Return the [x, y] coordinate for the center point of the cell that contains the specified text.  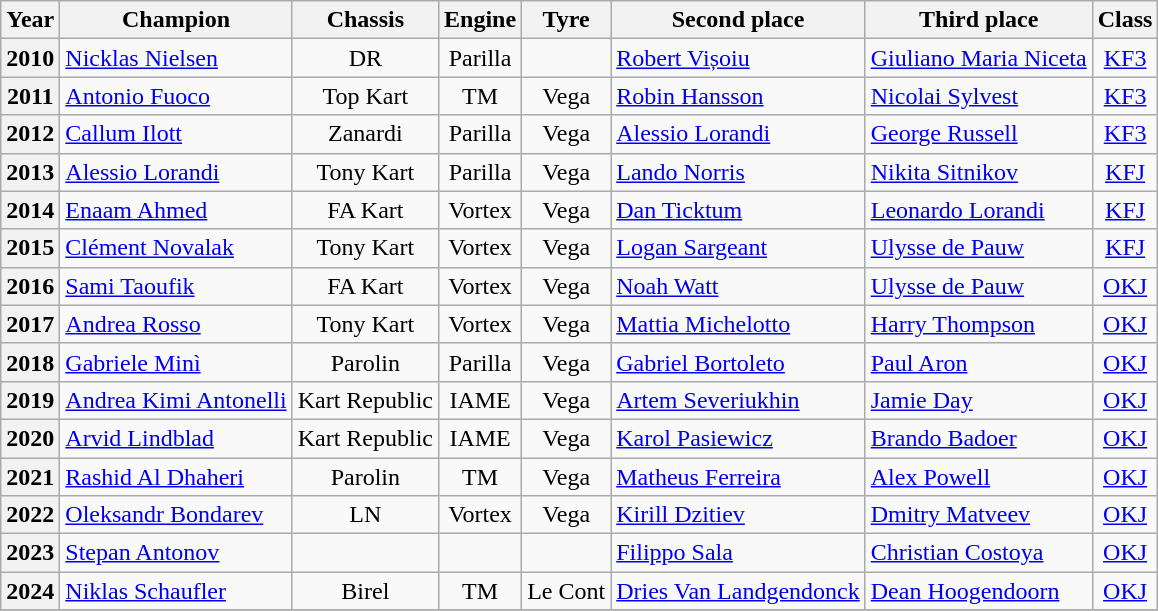
Logan Sargeant [738, 248]
2021 [30, 477]
Chassis [365, 20]
Tyre [566, 20]
Clément Novalak [176, 248]
Mattia Michelotto [738, 324]
Brando Badoer [978, 438]
Robin Hansson [738, 96]
DR [365, 58]
George Russell [978, 134]
Nicolai Sylvest [978, 96]
Matheus Ferreira [738, 477]
2022 [30, 515]
Andrea Kimi Antonelli [176, 400]
Dries Van Landgendonck [738, 591]
Giuliano Maria Niceta [978, 58]
Nicklas Nielsen [176, 58]
Year [30, 20]
2011 [30, 96]
Paul Aron [978, 362]
2010 [30, 58]
Kirill Dzitiev [738, 515]
Champion [176, 20]
2024 [30, 591]
2020 [30, 438]
Jamie Day [978, 400]
Antonio Fuoco [176, 96]
Gabriele Minì [176, 362]
Niklas Schaufler [176, 591]
2018 [30, 362]
Harry Thompson [978, 324]
Artem Severiukhin [738, 400]
Top Kart [365, 96]
2015 [30, 248]
Alex Powell [978, 477]
Sami Taoufik [176, 286]
Leonardo Lorandi [978, 210]
Filippo Sala [738, 553]
Andrea Rosso [176, 324]
Nikita Sitnikov [978, 172]
Dean Hoogendoorn [978, 591]
Christian Costoya [978, 553]
Dmitry Matveev [978, 515]
Rashid Al Dhaheri [176, 477]
2023 [30, 553]
Dan Ticktum [738, 210]
Karol Pasiewicz [738, 438]
Le Cont [566, 591]
2012 [30, 134]
2017 [30, 324]
Stepan Antonov [176, 553]
Lando Norris [738, 172]
Arvid Lindblad [176, 438]
Second place [738, 20]
Zanardi [365, 134]
Noah Watt [738, 286]
LN [365, 515]
Third place [978, 20]
2013 [30, 172]
Class [1125, 20]
2014 [30, 210]
Robert Vișoiu [738, 58]
2019 [30, 400]
Engine [480, 20]
Enaam Ahmed [176, 210]
Oleksandr Bondarev [176, 515]
Callum Ilott [176, 134]
Gabriel Bortoleto [738, 362]
Birel [365, 591]
2016 [30, 286]
